Find where the given text appears and provide that cell's center as [x, y] coordinate. 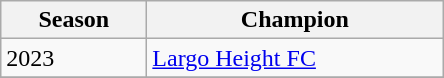
Largo Height FC [295, 58]
2023 [74, 58]
Champion [295, 20]
Season [74, 20]
